Return [X, Y] of the center of cell containing provided text 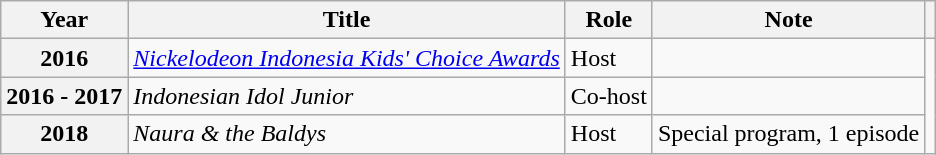
Nickelodeon Indonesia Kids' Choice Awards [347, 58]
2016 - 2017 [64, 96]
Indonesian Idol Junior [347, 96]
Special program, 1 episode [788, 134]
Title [347, 20]
Role [608, 20]
Year [64, 20]
Co-host [608, 96]
Note [788, 20]
Naura & the Baldys [347, 134]
2018 [64, 134]
2016 [64, 58]
